Identify which cell holds the provided text, then report its [x, y] central coordinate. 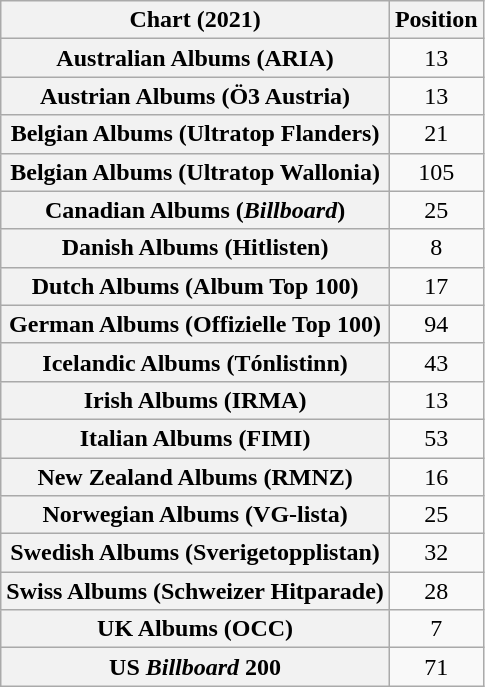
Belgian Albums (Ultratop Flanders) [196, 134]
7 [436, 629]
New Zealand Albums (RMNZ) [196, 477]
43 [436, 362]
32 [436, 553]
UK Albums (OCC) [196, 629]
Austrian Albums (Ö3 Austria) [196, 96]
Australian Albums (ARIA) [196, 58]
US Billboard 200 [196, 667]
28 [436, 591]
Belgian Albums (Ultratop Wallonia) [196, 172]
8 [436, 248]
21 [436, 134]
Norwegian Albums (VG-lista) [196, 515]
Position [436, 20]
94 [436, 324]
71 [436, 667]
Danish Albums (Hitlisten) [196, 248]
17 [436, 286]
53 [436, 438]
Irish Albums (IRMA) [196, 400]
Chart (2021) [196, 20]
Swedish Albums (Sverigetopplistan) [196, 553]
105 [436, 172]
Icelandic Albums (Tónlistinn) [196, 362]
Dutch Albums (Album Top 100) [196, 286]
German Albums (Offizielle Top 100) [196, 324]
Italian Albums (FIMI) [196, 438]
Canadian Albums (Billboard) [196, 210]
16 [436, 477]
Swiss Albums (Schweizer Hitparade) [196, 591]
